Output the [X, Y] coordinate of the center of the cell containing the given text.  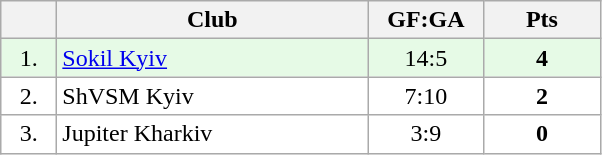
Pts [542, 20]
0 [542, 134]
Sokil Kyiv [212, 58]
4 [542, 58]
14:5 [426, 58]
ShVSM Kyiv [212, 96]
3. [29, 134]
1. [29, 58]
3:9 [426, 134]
7:10 [426, 96]
GF:GA [426, 20]
2. [29, 96]
2 [542, 96]
Club [212, 20]
Jupiter Kharkiv [212, 134]
